Scan for the cell matching the given text and deliver its (X, Y) coordinate at center. 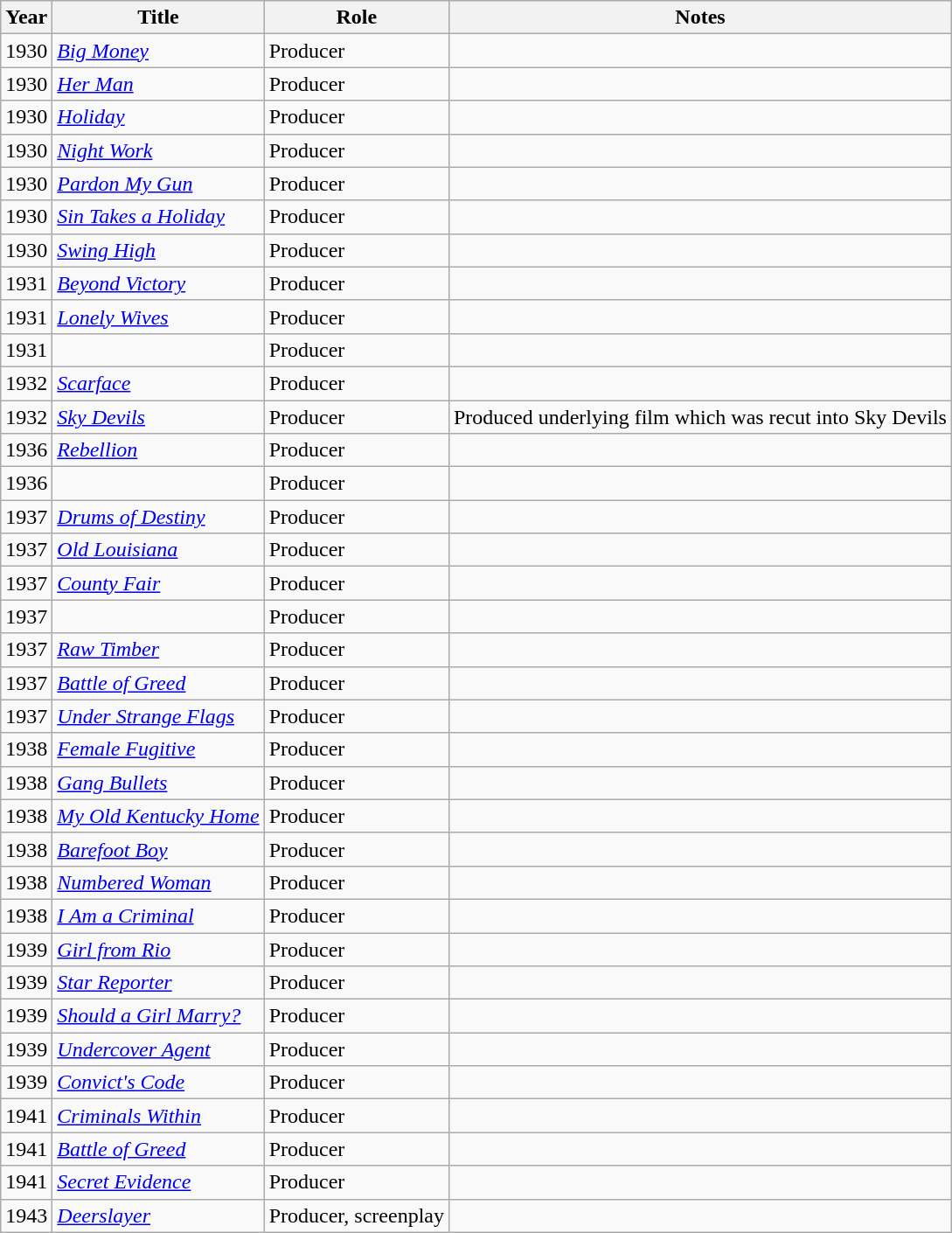
Raw Timber (158, 650)
Girl from Rio (158, 949)
Title (158, 17)
Deerslayer (158, 1216)
County Fair (158, 583)
Produced underlying film which was recut into Sky Devils (699, 417)
Rebellion (158, 450)
I Am a Criminal (158, 916)
Producer, screenplay (357, 1216)
Criminals Within (158, 1116)
Star Reporter (158, 983)
Undercover Agent (158, 1049)
Role (357, 17)
Secret Evidence (158, 1182)
Convict's Code (158, 1083)
Female Fugitive (158, 749)
Drums of Destiny (158, 517)
Pardon My Gun (158, 184)
Scarface (158, 383)
Gang Bullets (158, 783)
Beyond Victory (158, 283)
Should a Girl Marry? (158, 1016)
My Old Kentucky Home (158, 816)
Barefoot Boy (158, 849)
Numbered Woman (158, 882)
Big Money (158, 51)
Swing High (158, 250)
1943 (26, 1216)
Night Work (158, 150)
Under Strange Flags (158, 716)
Notes (699, 17)
Her Man (158, 84)
Holiday (158, 117)
Sky Devils (158, 417)
Sin Takes a Holiday (158, 217)
Year (26, 17)
Lonely Wives (158, 317)
Old Louisiana (158, 550)
